Determine the [x, y] coordinate at the center of the cell enclosing the given text.  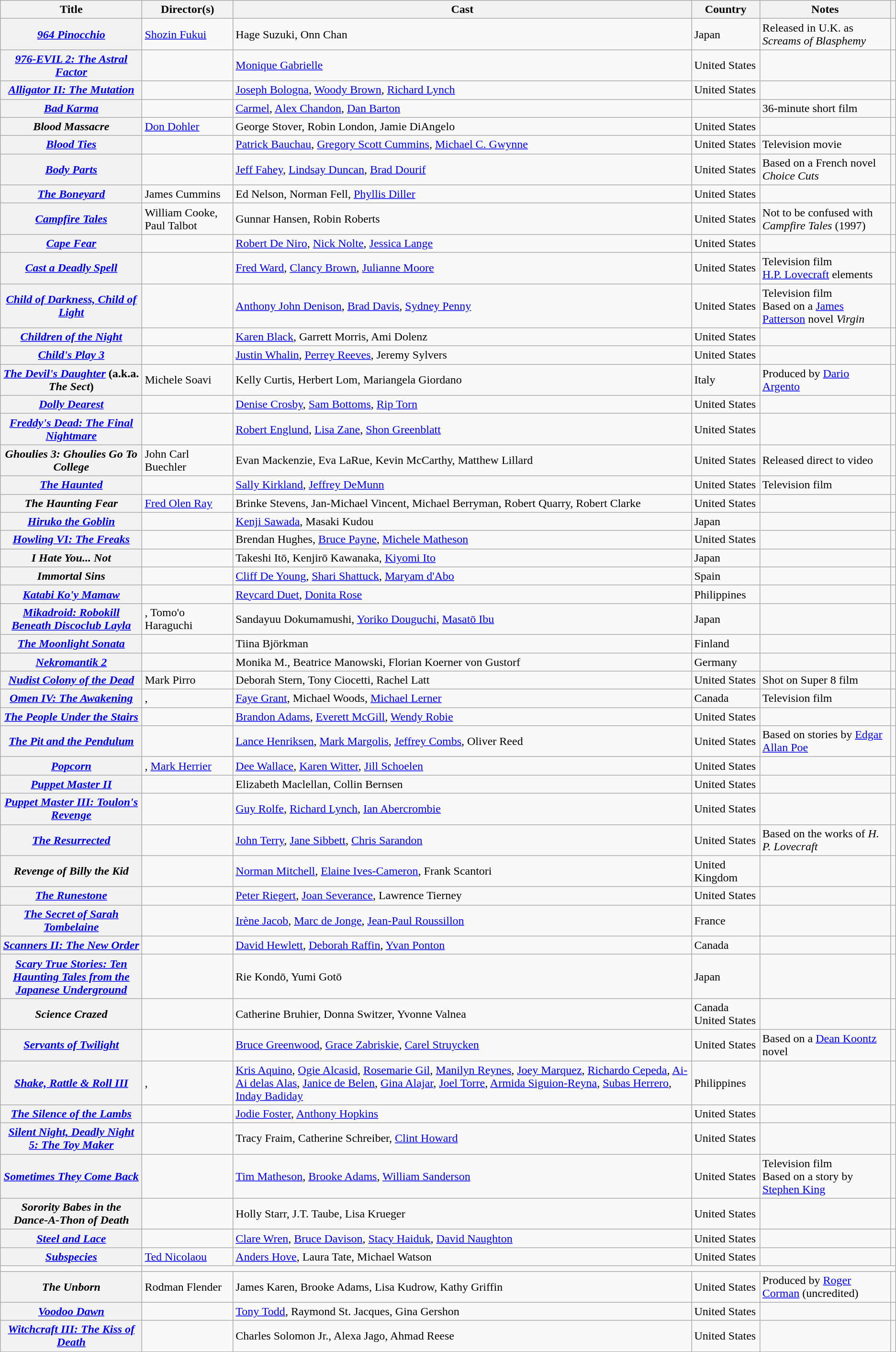
Kelly Curtis, Herbert Lom, Mariangela Giordano [462, 380]
The People Under the Stairs [71, 717]
The Haunted [71, 485]
Notes [825, 10]
Norman Mitchell, Elaine Ives-Cameron, Frank Scantori [462, 871]
Peter Riegert, Joan Severance, Lawrence Tierney [462, 896]
Justin Whalin, Perrey Reeves, Jeremy Sylvers [462, 355]
Blood Ties [71, 145]
Mikadroid: Robokill Beneath Discoclub Layla [71, 619]
Tracy Fraim, Catherine Schreiber, Clint Howard [462, 1138]
Jeff Fahey, Lindsay Duncan, Brad Dourif [462, 169]
The Resurrected [71, 840]
Witchcraft III: The Kiss of Death [71, 1336]
Robert Englund, Lisa Zane, Shon Greenblatt [462, 429]
Elizabeth Maclellan, Collin Bernsen [462, 784]
Television filmBased on a James Patterson novel Virgin [825, 305]
36-minute short film [825, 108]
, Mark Herrier [188, 766]
Hage Suzuki, Onn Chan [462, 34]
Blood Massacre [71, 126]
Brendan Hughes, Bruce Payne, Michele Matheson [462, 540]
Karen Black, Garrett Morris, Ami Dolenz [462, 337]
James Karen, Brooke Adams, Lisa Kudrow, Kathy Griffin [462, 1287]
William Cooke, Paul Talbot [188, 218]
Television movie [825, 145]
The Haunting Fear [71, 503]
Nudist Colony of the Dead [71, 680]
Deborah Stern, Tony Ciocetti, Rachel Latt [462, 680]
Kenji Sawada, Masaki Kudou [462, 521]
The Boneyard [71, 194]
Takeshi Itō, Kenjirō Kawanaka, Kiyomi Ito [462, 558]
The Unborn [71, 1287]
Immortal Sins [71, 576]
Carmel, Alex Chandon, Dan Barton [462, 108]
Fred Olen Ray [188, 503]
Sally Kirkland, Jeffrey DeMunn [462, 485]
Katabi Ko'y Mamaw [71, 594]
The Secret of Sarah Tombelaine [71, 920]
Puppet Master III: Toulon's Revenge [71, 809]
Bad Karma [71, 108]
Scary True Stories: Ten Haunting Tales from theJapanese Underground [71, 976]
Sometimes They Come Back [71, 1176]
Shake, Rattle & Roll III [71, 1083]
Child of Darkness, Child of Light [71, 305]
James Cummins [188, 194]
Popcorn [71, 766]
Joseph Bologna, Woody Brown, Richard Lynch [462, 90]
Based on a French novel Choice Cuts [825, 169]
Tiina Björkman [462, 643]
The Runestone [71, 896]
Charles Solomon Jr., Alexa Jago, Ahmad Reese [462, 1336]
Child's Play 3 [71, 355]
Evan Mackenzie, Eva LaRue, Kevin McCarthy, Matthew Lillard [462, 461]
Based on stories by Edgar Allan Poe [825, 741]
Subspecies [71, 1257]
Gunnar Hansen, Robin Roberts [462, 218]
, Tomo'o Haraguchi [188, 619]
Puppet Master II [71, 784]
Revenge of Billy the Kid [71, 871]
Germany [726, 662]
964 Pinocchio [71, 34]
Cast [462, 10]
Campfire Tales [71, 218]
Title [71, 10]
Michele Soavi [188, 380]
Irène Jacob, Marc de Jonge, Jean-Paul Roussillon [462, 920]
The Devil's Daughter (a.k.a. The Sect) [71, 380]
Lance Henriksen, Mark Margolis, Jeffrey Combs, Oliver Reed [462, 741]
Produced by Roger Corman (uncredited) [825, 1287]
Television filmH.P. Lovecraft elements [825, 268]
Omen IV: The Awakening [71, 699]
Rodman Flender [188, 1287]
Jodie Foster, Anthony Hopkins [462, 1114]
Television filmBased on a story by Stephen King [825, 1176]
Mark Pirro [188, 680]
Children of the Night [71, 337]
Alligator II: The Mutation [71, 90]
Shot on Super 8 film [825, 680]
The Moonlight Sonata [71, 643]
Dee Wallace, Karen Witter, Jill Schoelen [462, 766]
Clare Wren, Bruce Davison, Stacy Haiduk, David Naughton [462, 1239]
Tim Matheson, Brooke Adams, William Sanderson [462, 1176]
David Hewlett, Deborah Raffin, Yvan Ponton [462, 945]
Director(s) [188, 10]
I Hate You... Not [71, 558]
Country [726, 10]
Hiruko the Goblin [71, 521]
Shozin Fukui [188, 34]
The Silence of the Lambs [71, 1114]
Voodoo Dawn [71, 1311]
Faye Grant, Michael Woods, Michael Lerner [462, 699]
Monique Gabrielle [462, 65]
Servants of Twilight [71, 1045]
Guy Rolfe, Richard Lynch, Ian Abercrombie [462, 809]
George Stover, Robin London, Jamie DiAngelo [462, 126]
Tony Todd, Raymond St. Jacques, Gina Gershon [462, 1311]
Spain [726, 576]
Based on a Dean Koontz novel [825, 1045]
Body Parts [71, 169]
CanadaUnited States [726, 1014]
Not to be confused with Campfire Tales (1997) [825, 218]
Released in U.K. as Screams of Blasphemy [825, 34]
United Kingdom [726, 871]
Based on the works of H. P. Lovecraft [825, 840]
John Terry, Jane Sibbett, Chris Sarandon [462, 840]
Fred Ward, Clancy Brown, Julianne Moore [462, 268]
976-EVIL 2: The Astral Factor [71, 65]
Cast a Deadly Spell [71, 268]
The Pit and the Pendulum [71, 741]
Freddy's Dead: The Final Nightmare [71, 429]
Patrick Bauchau, Gregory Scott Cummins, Michael C. Gwynne [462, 145]
Scanners II: The New Order [71, 945]
Robert De Niro, Nick Nolte, Jessica Lange [462, 243]
Sandayuu Dokumamushi, Yoriko Douguchi, Masatō Ibu [462, 619]
France [726, 920]
Monika M., Beatrice Manowski, Florian Koerner von Gustorf [462, 662]
Dolly Dearest [71, 405]
Anthony John Denison, Brad Davis, Sydney Penny [462, 305]
Bruce Greenwood, Grace Zabriskie, Carel Struycken [462, 1045]
Finland [726, 643]
Howling VI: The Freaks [71, 540]
Science Crazed [71, 1014]
Holly Starr, J.T. Taube, Lisa Krueger [462, 1214]
John Carl Buechler [188, 461]
Released direct to video [825, 461]
Cape Fear [71, 243]
Sorority Babes in the Dance-A-Thon of Death [71, 1214]
Brinke Stevens, Jan-Michael Vincent, Michael Berryman, Robert Quarry, Robert Clarke [462, 503]
Cliff De Young, Shari Shattuck, Maryam d'Abo [462, 576]
Ghoulies 3: Ghoulies Go To College [71, 461]
Ted Nicolaou [188, 1257]
Reycard Duet, Donita Rose [462, 594]
Ed Nelson, Norman Fell, Phyllis Diller [462, 194]
Anders Hove, Laura Tate, Michael Watson [462, 1257]
Produced by Dario Argento [825, 380]
Don Dohler [188, 126]
Catherine Bruhier, Donna Switzer, Yvonne Valnea [462, 1014]
Denise Crosby, Sam Bottoms, Rip Torn [462, 405]
Nekromantik 2 [71, 662]
Italy [726, 380]
Silent Night, Deadly Night 5: The Toy Maker [71, 1138]
Rie Kondō, Yumi Gotō [462, 976]
Steel and Lace [71, 1239]
Brandon Adams, Everett McGill, Wendy Robie [462, 717]
